Scan for the cell matching the given text and deliver its (x, y) coordinate at center. 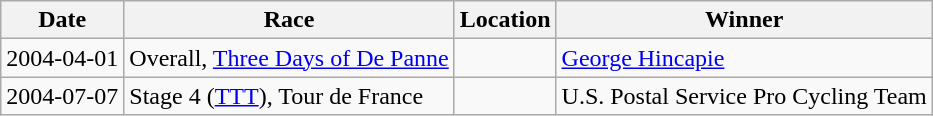
2004-04-01 (62, 58)
U.S. Postal Service Pro Cycling Team (744, 96)
2004-07-07 (62, 96)
Overall, Three Days of De Panne (290, 58)
Date (62, 20)
Race (290, 20)
Winner (744, 20)
George Hincapie (744, 58)
Stage 4 (TTT), Tour de France (290, 96)
Location (505, 20)
